Return the [x, y] coordinate for the center point of the cell that contains the specified text.  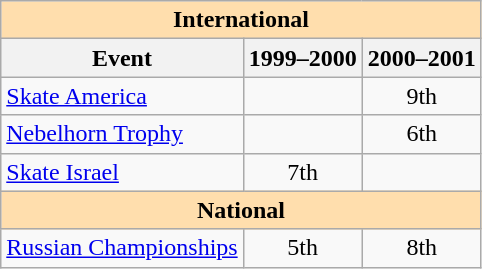
Russian Championships [122, 248]
8th [422, 248]
7th [302, 172]
9th [422, 96]
National [242, 210]
Nebelhorn Trophy [122, 134]
1999–2000 [302, 58]
Skate Israel [122, 172]
Event [122, 58]
International [242, 20]
6th [422, 134]
2000–2001 [422, 58]
Skate America [122, 96]
5th [302, 248]
